Detect which cell encompasses the target text, then output its [x, y] center coordinate. 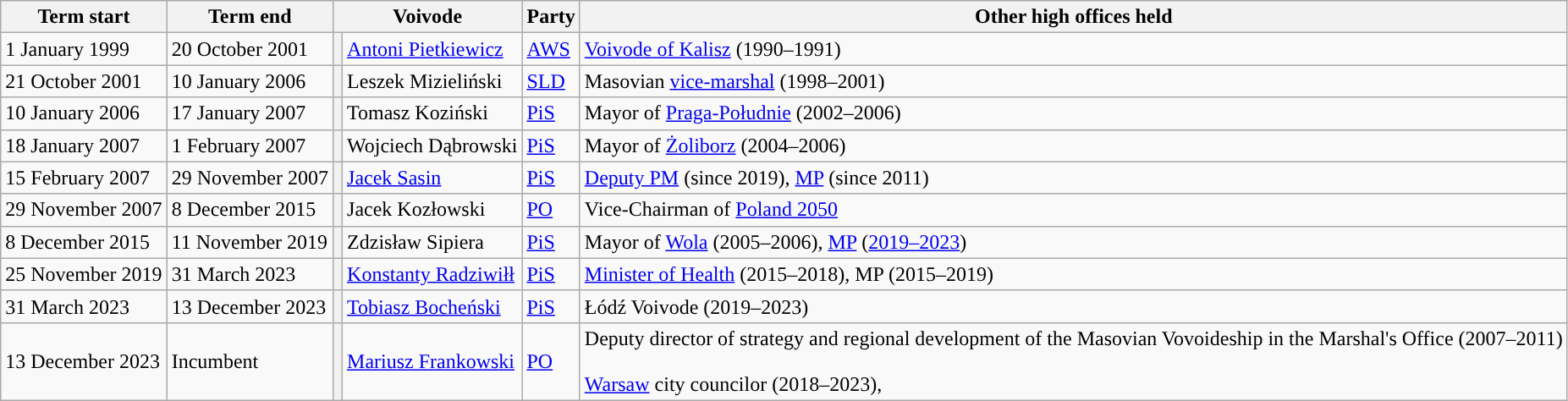
1 January 1999 [84, 49]
Term end [250, 17]
AWS [551, 49]
18 January 2007 [84, 146]
Tobiasz Bocheński [432, 306]
Konstanty Radziwiłł [432, 274]
Tomasz Koziński [432, 113]
17 January 2007 [250, 113]
25 November 2019 [84, 274]
Jacek Sasin [432, 178]
Minister of Health (2015–2018), MP (2015–2019) [1073, 274]
Masovian vice-marshal (1998–2001) [1073, 81]
Zdzisław Sipiera [432, 242]
11 November 2019 [250, 242]
Deputy PM (since 2019), MP (since 2011) [1073, 178]
Łódź Voivode (2019–2023) [1073, 306]
Incumbent [250, 361]
Mayor of Wola (2005–2006), MP (2019–2023) [1073, 242]
Leszek Mizieliński [432, 81]
Mayor of Praga-Południe (2002–2006) [1073, 113]
Party [551, 17]
1 February 2007 [250, 146]
Mayor of Żoliborz (2004–2006) [1073, 146]
Other high offices held [1073, 17]
Jacek Kozłowski [432, 210]
Wojciech Dąbrowski [432, 146]
15 February 2007 [84, 178]
21 October 2001 [84, 81]
Vice-Chairman of Poland 2050 [1073, 210]
Voivode of Kalisz (1990–1991) [1073, 49]
SLD [551, 81]
Term start [84, 17]
Antoni Pietkiewicz [432, 49]
20 October 2001 [250, 49]
Voivode [426, 17]
Mariusz Frankowski [432, 361]
